Extract the (x, y) coordinate from the center of the cell holding the provided text.  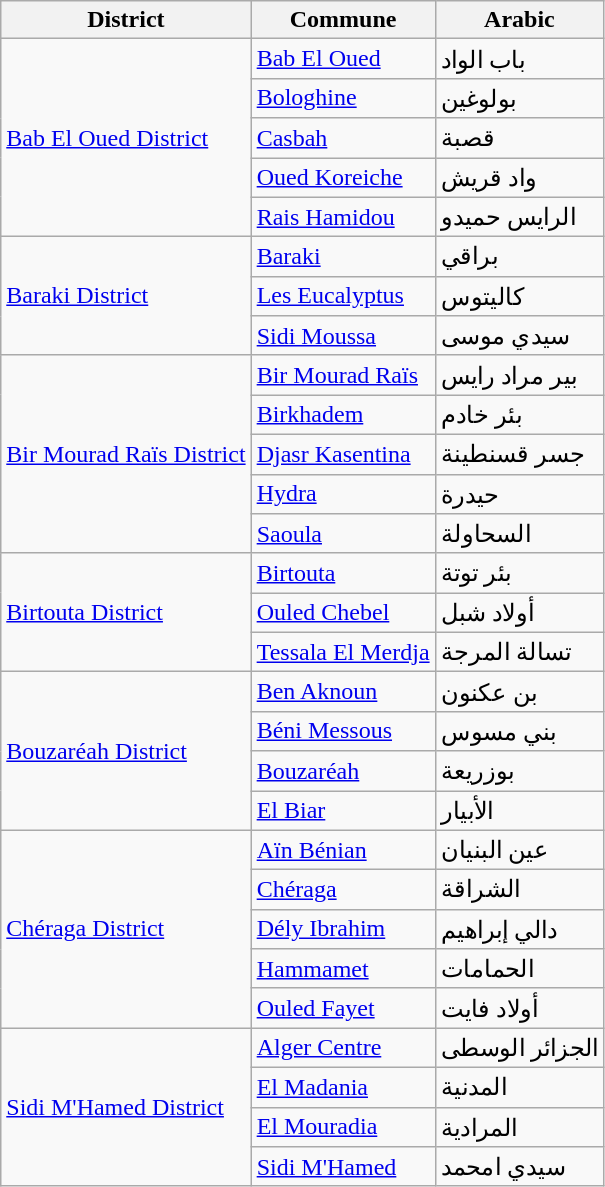
أولاد شبل (520, 613)
Chéraga District (126, 929)
Les Eucalyptus (343, 296)
Arabic (520, 20)
Hammamet (343, 969)
Hydra (343, 494)
Bab El Oued (343, 59)
الأبيار (520, 810)
Bouzaréah (343, 771)
El Mouradia (343, 1127)
جسر قسنطينة (520, 454)
تسالة المرجة (520, 652)
Baraki (343, 257)
الرايس حميدو (520, 217)
الحمامات (520, 969)
Ouled Fayet (343, 1008)
Birkhadem (343, 415)
Bir Mourad Raïs (343, 375)
Ouled Chebel (343, 613)
المرادية (520, 1127)
سيدي موسى (520, 336)
Tessala El Merdja (343, 652)
دالي إبراهيم (520, 929)
Sidi M'Hamed (343, 1167)
Sidi M'Hamed District (126, 1107)
Chéraga (343, 890)
Casbah (343, 138)
بير مراد رايس (520, 375)
سيدي امحمد (520, 1167)
Alger Centre (343, 1048)
عين البنيان (520, 850)
السحاولة (520, 534)
Bir Mourad Raïs District (126, 454)
قصبة (520, 138)
El Biar (343, 810)
بئر توتة (520, 573)
بئر خادم (520, 415)
Rais Hamidou (343, 217)
Béni Messous (343, 731)
Birtouta (343, 573)
المدنية (520, 1087)
Aïn Bénian (343, 850)
Oued Koreiche (343, 178)
Commune (343, 20)
El Madania (343, 1087)
کالیتوس (520, 296)
بوزريعة (520, 771)
Saoula (343, 534)
براقي (520, 257)
الجزائر الوسطى (520, 1048)
Bab El Oued District (126, 138)
بولوغين (520, 98)
بن عكنون (520, 692)
Bologhine (343, 98)
Ben Aknoun (343, 692)
District (126, 20)
حيدرة (520, 494)
الشراقة (520, 890)
باب الواد (520, 59)
Birtouta District (126, 612)
واد قريش (520, 178)
Dély Ibrahim (343, 929)
بني مسوس (520, 731)
أولاد فايت (520, 1008)
Baraki District (126, 296)
Bouzaréah District (126, 751)
Sidi Moussa (343, 336)
Djasr Kasentina (343, 454)
